Return (X, Y) of the center of cell containing provided text 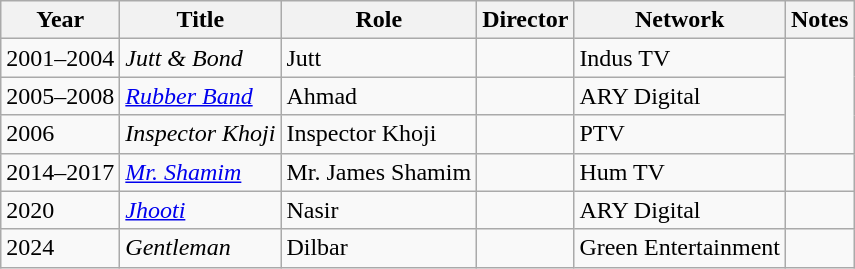
Green Entertainment (680, 248)
Jhooti (200, 210)
2014–2017 (60, 172)
Jutt & Bond (200, 58)
Network (680, 20)
Dilbar (379, 248)
2001–2004 (60, 58)
2005–2008 (60, 96)
2020 (60, 210)
Jutt (379, 58)
Year (60, 20)
Notes (819, 20)
Role (379, 20)
Indus TV (680, 58)
Mr. James Shamim (379, 172)
Hum TV (680, 172)
2024 (60, 248)
Director (526, 20)
Title (200, 20)
Gentleman (200, 248)
Ahmad (379, 96)
Mr. Shamim (200, 172)
Nasir (379, 210)
Rubber Band (200, 96)
PTV (680, 134)
2006 (60, 134)
